Determine the [x, y] coordinate at the center of the cell enclosing the given text.  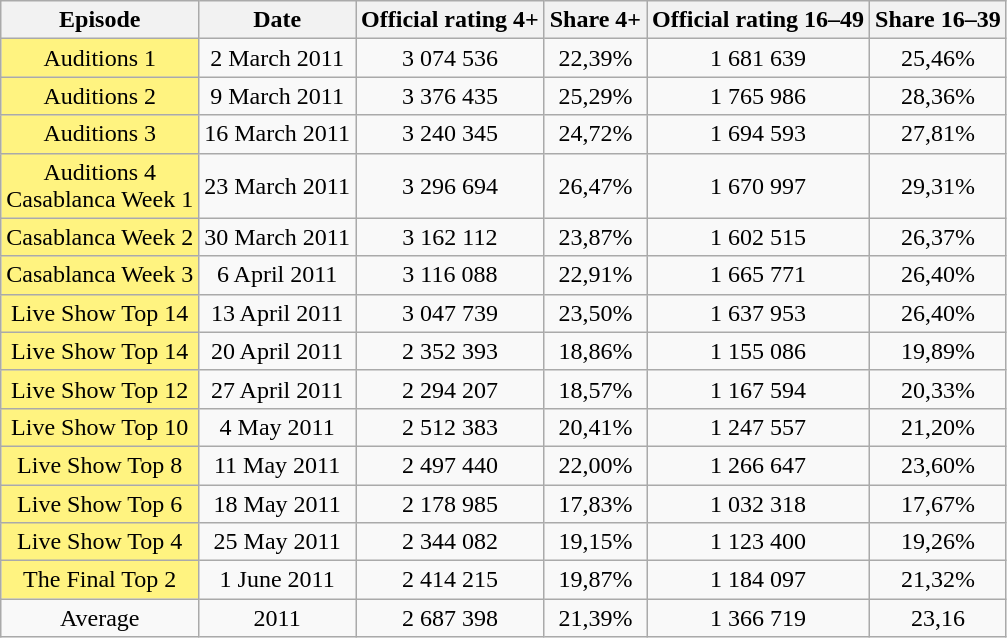
Live Show Top 6 [100, 503]
1 366 719 [758, 618]
Live Show Top 8 [100, 465]
1 266 647 [758, 465]
1 637 953 [758, 313]
2 414 215 [450, 580]
3 074 536 [450, 58]
21,20% [938, 427]
Auditions 4 Casablanca Week 1 [100, 186]
2 178 985 [450, 503]
Casablanca Week 2 [100, 237]
6 April 2011 [278, 275]
Casablanca Week 3 [100, 275]
23,50% [595, 313]
22,00% [595, 465]
18,57% [595, 389]
Average [100, 618]
2 294 207 [450, 389]
Auditions 3 [100, 134]
1 032 318 [758, 503]
26,47% [595, 186]
3 240 345 [450, 134]
1 602 515 [758, 237]
2 352 393 [450, 351]
Official rating 4+ [450, 20]
Live Show Top 12 [100, 389]
1 665 771 [758, 275]
18,86% [595, 351]
20,41% [595, 427]
1 167 594 [758, 389]
4 May 2011 [278, 427]
13 April 2011 [278, 313]
16 March 2011 [278, 134]
3 047 739 [450, 313]
22,91% [595, 275]
2 344 082 [450, 542]
Official rating 16–49 [758, 20]
1 765 986 [758, 96]
2011 [278, 618]
19,87% [595, 580]
19,26% [938, 542]
9 March 2011 [278, 96]
26,37% [938, 237]
1 694 593 [758, 134]
1 184 097 [758, 580]
18 May 2011 [278, 503]
29,31% [938, 186]
25,29% [595, 96]
1 155 086 [758, 351]
Live Show Top 4 [100, 542]
27,81% [938, 134]
Share 16–39 [938, 20]
27 April 2011 [278, 389]
Auditions 1 [100, 58]
2 687 398 [450, 618]
21,39% [595, 618]
1 123 400 [758, 542]
Date [278, 20]
20 April 2011 [278, 351]
20,33% [938, 389]
2 March 2011 [278, 58]
Auditions 2 [100, 96]
30 March 2011 [278, 237]
3 376 435 [450, 96]
23 March 2011 [278, 186]
3 162 112 [450, 237]
28,36% [938, 96]
25 May 2011 [278, 542]
1 670 997 [758, 186]
19,15% [595, 542]
22,39% [595, 58]
The Final Top 2 [100, 580]
19,89% [938, 351]
21,32% [938, 580]
Live Show Top 10 [100, 427]
17,67% [938, 503]
3 296 694 [450, 186]
23,60% [938, 465]
3 116 088 [450, 275]
Share 4+ [595, 20]
1 June 2011 [278, 580]
23,87% [595, 237]
Episode [100, 20]
2 512 383 [450, 427]
1 247 557 [758, 427]
11 May 2011 [278, 465]
23,16 [938, 618]
24,72% [595, 134]
25,46% [938, 58]
1 681 639 [758, 58]
2 497 440 [450, 465]
17,83% [595, 503]
